Detect which cell encompasses the target text, then output its [x, y] center coordinate. 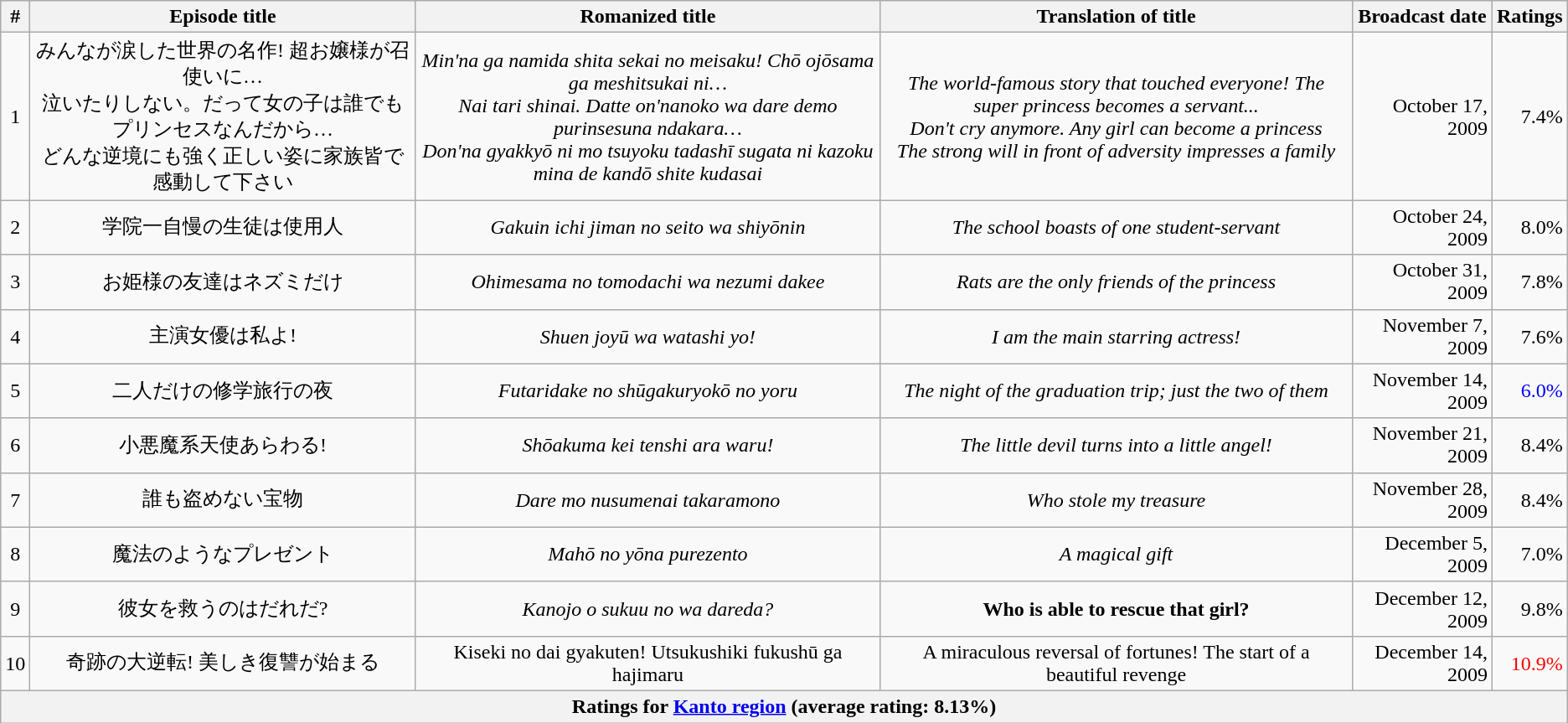
主演女優は私よ! [223, 337]
Translation of title [1117, 17]
お姫様の友達はネズミだけ [223, 281]
彼女を救うのはだれだ? [223, 608]
Mahō no yōna purezento [648, 555]
October 31, 2009 [1422, 281]
4 [15, 337]
I am the main starring actress! [1117, 337]
Who stole my treasure [1117, 499]
November 14, 2009 [1422, 390]
November 7, 2009 [1422, 337]
November 28, 2009 [1422, 499]
October 24, 2009 [1422, 228]
Episode title [223, 17]
Shōakuma kei tenshi ara waru! [648, 446]
Ratings [1529, 17]
6.0% [1529, 390]
# [15, 17]
奇跡の大逆転! 美しき復讐が始まる [223, 664]
7.6% [1529, 337]
Kanojo o sukuu no wa dareda? [648, 608]
10.9% [1529, 664]
Futaridake no shūgakuryokō no yoru [648, 390]
The little devil turns into a little angel! [1117, 446]
A miraculous reversal of fortunes! The start of a beautiful revenge [1117, 664]
Rats are the only friends of the princess [1117, 281]
October 17, 2009 [1422, 116]
December 14, 2009 [1422, 664]
Dare mo nusumenai takaramono [648, 499]
2 [15, 228]
Who is able to rescue that girl? [1117, 608]
Gakuin ichi jiman no seito wa shiyōnin [648, 228]
Ratings for Kanto region (average rating: 8.13%) [784, 706]
学院一自慢の生徒は使用人 [223, 228]
7 [15, 499]
December 12, 2009 [1422, 608]
1 [15, 116]
6 [15, 446]
みんなが涙した世界の名作! 超お嬢様が召使いに…泣いたりしない。だって女の子は誰でもプリンセスなんだから…どんな逆境にも強く正しい姿に家族皆で感動して下さい [223, 116]
3 [15, 281]
5 [15, 390]
Romanized title [648, 17]
The night of the graduation trip; just the two of them [1117, 390]
小悪魔系天使あらわる! [223, 446]
The school boasts of one student-servant [1117, 228]
7.8% [1529, 281]
9.8% [1529, 608]
魔法のようなプレゼント [223, 555]
7.0% [1529, 555]
二人だけの修学旅行の夜 [223, 390]
10 [15, 664]
8.0% [1529, 228]
8 [15, 555]
Broadcast date [1422, 17]
9 [15, 608]
November 21, 2009 [1422, 446]
Shuen joyū wa watashi yo! [648, 337]
Kiseki no dai gyakuten! Utsukushiki fukushū ga hajimaru [648, 664]
December 5, 2009 [1422, 555]
7.4% [1529, 116]
Ohimesama no tomodachi wa nezumi dakee [648, 281]
A magical gift [1117, 555]
誰も盗めない宝物 [223, 499]
